Capture the cell that displays the provided text and extract its (X, Y) central coordinate. 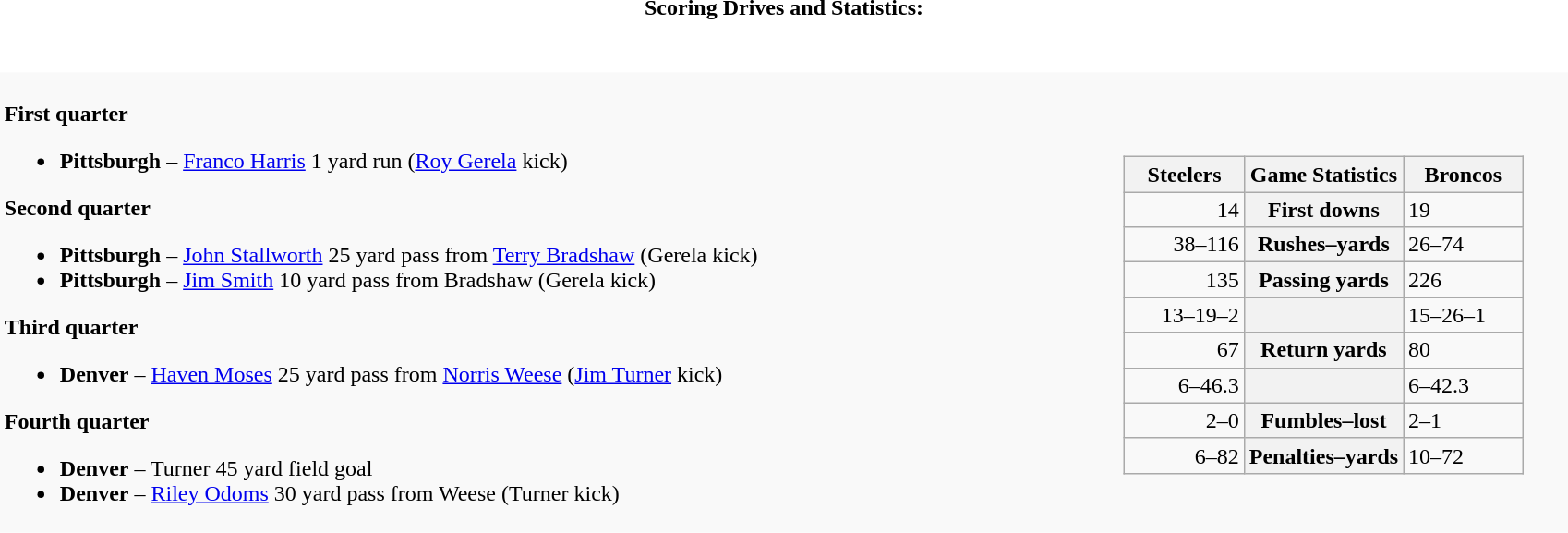
19 (1463, 210)
6–42.3 (1463, 385)
Steelers (1184, 175)
Passing yards (1323, 280)
135 (1184, 280)
67 (1184, 350)
Game Statistics (1323, 175)
Broncos (1463, 175)
26–74 (1463, 245)
6–82 (1184, 455)
2–1 (1463, 420)
226 (1463, 280)
2–0 (1184, 420)
80 (1463, 350)
14 (1184, 210)
13–19–2 (1184, 315)
First downs (1323, 210)
Rushes–yards (1323, 245)
38–116 (1184, 245)
15–26–1 (1463, 315)
Penalties–yards (1323, 455)
Fumbles–lost (1323, 420)
Return yards (1323, 350)
10–72 (1463, 455)
6–46.3 (1184, 385)
